Provide the [x, y] coordinate of the cell's center where the given text is located.  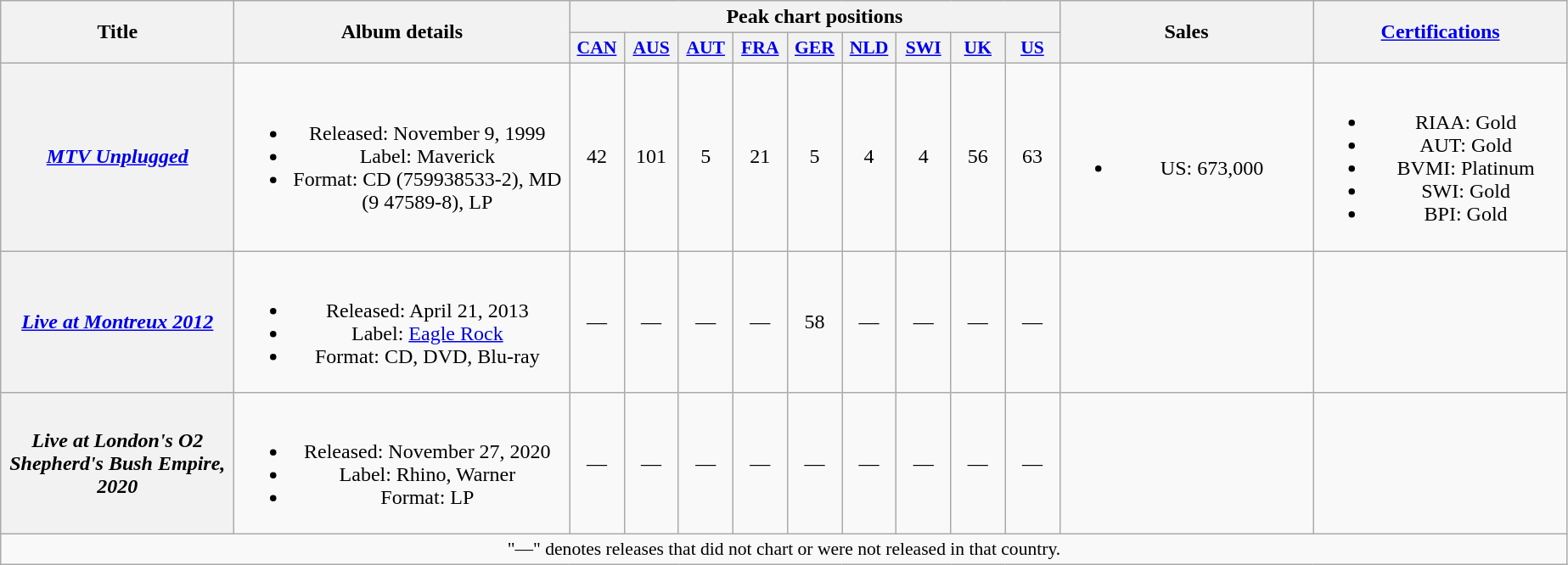
FRA [760, 48]
58 [814, 322]
Album details [402, 32]
21 [760, 156]
42 [597, 156]
Peak chart positions [815, 17]
Title [117, 32]
RIAA: GoldAUT: GoldBVMI: PlatinumSWI: GoldBPI: Gold [1440, 156]
63 [1032, 156]
Live at Montreux 2012 [117, 322]
56 [978, 156]
US [1032, 48]
101 [651, 156]
SWI [924, 48]
MTV Unplugged [117, 156]
AUT [705, 48]
"—" denotes releases that did not chart or were not released in that country. [784, 550]
Live at London's O2 Shepherd's Bush Empire, 2020 [117, 463]
GER [814, 48]
CAN [597, 48]
Released: November 9, 1999Label: Maverick Format: CD (759938533-2), MD (9 47589-8), LP [402, 156]
US: 673,000 [1187, 156]
Released: April 21, 2013Label: Eagle Rock Format: CD, DVD, Blu-ray [402, 322]
NLD [869, 48]
AUS [651, 48]
Certifications [1440, 32]
Released: November 27, 2020Label: Rhino, WarnerFormat: LP [402, 463]
UK [978, 48]
Sales [1187, 32]
